From the cell containing the given text, extract its center point as (X, Y) coordinate. 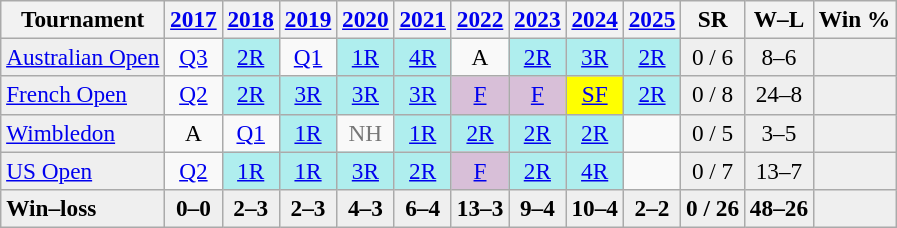
Tournament (83, 19)
Australian Open (83, 57)
2018 (250, 19)
Wimbledon (83, 133)
48–26 (778, 208)
SR (713, 19)
24–8 (778, 95)
2024 (594, 19)
4–3 (366, 208)
2023 (538, 19)
0 / 26 (713, 208)
0–0 (194, 208)
Win % (854, 19)
9–4 (538, 208)
10–4 (594, 208)
3–5 (778, 133)
NH (366, 133)
US Open (83, 170)
0 / 6 (713, 57)
13–7 (778, 170)
2021 (422, 19)
2020 (366, 19)
2–2 (652, 208)
Win–loss (83, 208)
13–3 (480, 208)
2025 (652, 19)
2022 (480, 19)
Q3 (194, 57)
French Open (83, 95)
0 / 7 (713, 170)
0 / 5 (713, 133)
2019 (308, 19)
8–6 (778, 57)
W–L (778, 19)
6–4 (422, 208)
0 / 8 (713, 95)
SF (594, 95)
2017 (194, 19)
